For the text-containing cell, return its midpoint in (x, y) coordinate format. 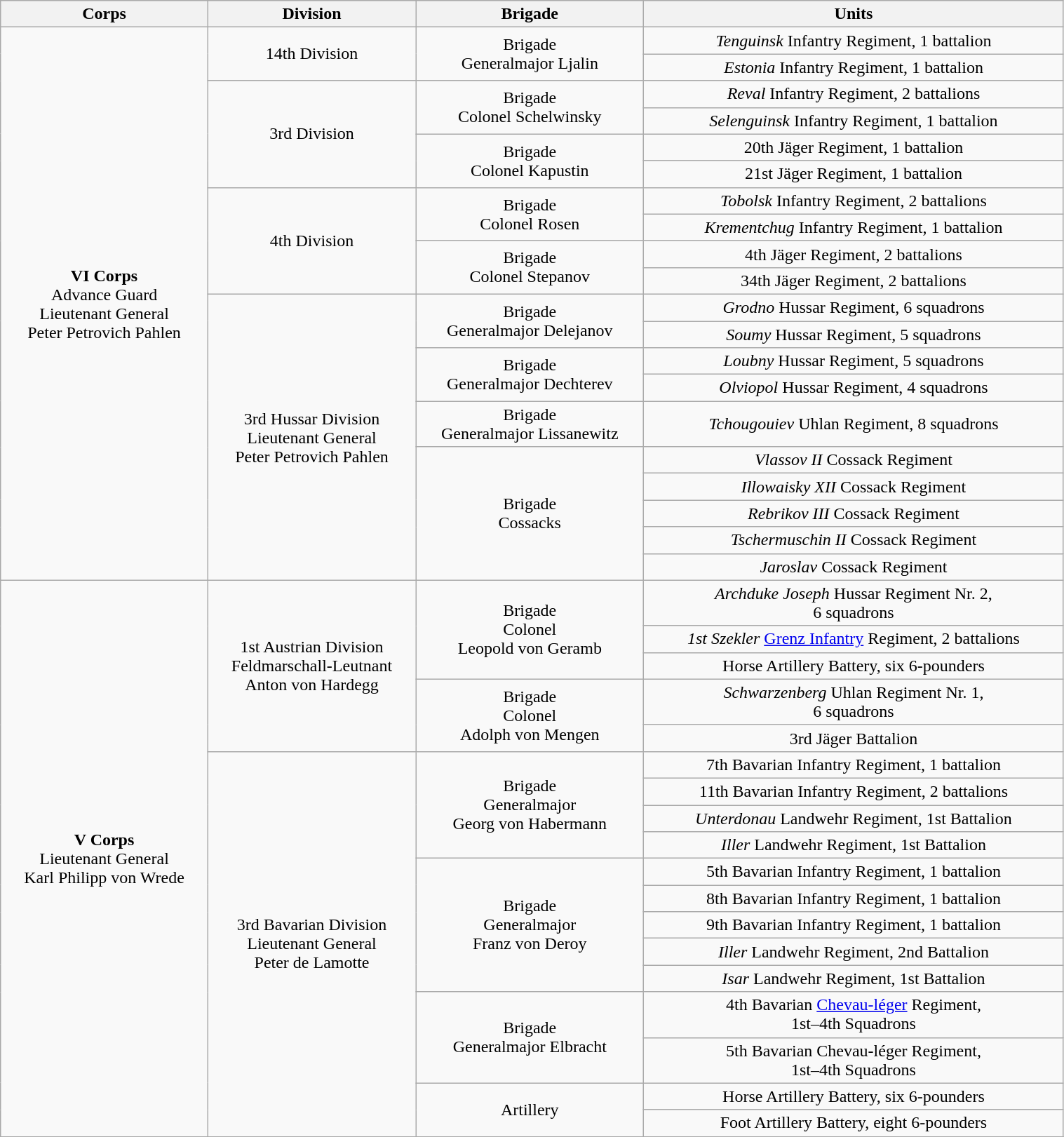
4th Division (311, 241)
BrigadeGeneralmajorFranz von Deroy (530, 925)
1st Austrian DivisionFeldmarschall-LeutnantAnton von Hardegg (311, 666)
BrigadeGeneralmajor Ljalin (530, 54)
Tenguinsk Infantry Regiment, 1 battalion (854, 41)
BrigadeColonelAdolph von Mengen (530, 715)
BrigadeColonel Stepanov (530, 267)
Jaroslav Cossack Regiment (854, 567)
V CorpsLieutenant GeneralKarl Philipp von Wrede (105, 859)
21st Jäger Regiment, 1 battalion (854, 174)
3rd Jäger Battalion (854, 738)
Soumy Hussar Regiment, 5 squadrons (854, 335)
Grodno Hussar Regiment, 6 squadrons (854, 307)
5th Bavarian Infantry Regiment, 1 battalion (854, 872)
Isar Landwehr Regiment, 1st Battalion (854, 978)
Schwarzenberg Uhlan Regiment Nr. 1,6 squadrons (854, 701)
BrigadeColonelLeopold von Geramb (530, 630)
5th Bavarian Chevau-léger Regiment,1st–4th Squadrons (854, 1061)
Foot Artillery Battery, eight 6-pounders (854, 1123)
Tchougouiev Uhlan Regiment, 8 squadrons (854, 424)
20th Jäger Regiment, 1 battalion (854, 147)
14th Division (311, 54)
4th Bavarian Chevau-léger Regiment,1st–4th Squadrons (854, 1014)
Olviopol Hussar Regiment, 4 squadrons (854, 388)
Artillery (530, 1110)
Brigade (530, 14)
8th Bavarian Infantry Regiment, 1 battalion (854, 899)
Tobolsk Infantry Regiment, 2 battalions (854, 201)
9th Bavarian Infantry Regiment, 1 battalion (854, 925)
1st Szekler Grenz Infantry Regiment, 2 battalions (854, 639)
Unterdonau Landwehr Regiment, 1st Battalion (854, 819)
Units (854, 14)
Selenguinsk Infantry Regiment, 1 battalion (854, 121)
Reval Infantry Regiment, 2 battalions (854, 94)
Iller Landwehr Regiment, 1st Battalion (854, 845)
34th Jäger Regiment, 2 battalions (854, 281)
Tschermuschin II Cossack Regiment (854, 540)
Loubny Hussar Regiment, 5 squadrons (854, 361)
Archduke Joseph Hussar Regiment Nr. 2,6 squadrons (854, 603)
BrigadeGeneralmajor Delejanov (530, 321)
7th Bavarian Infantry Regiment, 1 battalion (854, 765)
Division (311, 14)
BrigadeGeneralmajorGeorg von Habermann (530, 805)
4th Jäger Regiment, 2 battalions (854, 254)
Vlassov II Cossack Regiment (854, 460)
BrigadeColonel Kapustin (530, 161)
BrigadeCossacks (530, 513)
BrigadeColonel Schelwinsky (530, 107)
Rebrikov III Cossack Regiment (854, 513)
Krementchug Infantry Regiment, 1 battalion (854, 227)
BrigadeGeneralmajor Dechterev (530, 375)
Estonia Infantry Regiment, 1 battalion (854, 67)
VI CorpsAdvance GuardLieutenant GeneralPeter Petrovich Pahlen (105, 304)
BrigadeGeneralmajor Elbracht (530, 1037)
3rd Division (311, 134)
Iller Landwehr Regiment, 2nd Battalion (854, 952)
Illowaisky XII Cossack Regiment (854, 487)
Corps (105, 14)
BrigadeGeneralmajor Lissanewitz (530, 424)
11th Bavarian Infantry Regiment, 2 battalions (854, 791)
BrigadeColonel Rosen (530, 214)
3rd Hussar DivisionLieutenant GeneralPeter Petrovich Pahlen (311, 437)
3rd Bavarian DivisionLieutenant GeneralPeter de Lamotte (311, 944)
